Extract the [x, y] coordinate from the center of the cell holding the provided text.  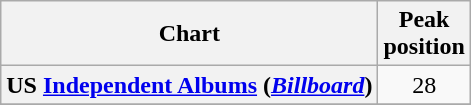
Chart [190, 34]
28 [424, 85]
US Independent Albums (Billboard) [190, 85]
Peakposition [424, 34]
